Identify which cell holds the provided text, then report its [x, y] central coordinate. 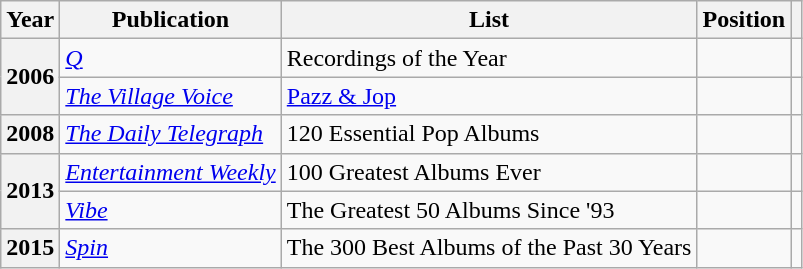
Vibe [170, 210]
2013 [30, 191]
Q [170, 58]
2008 [30, 134]
The Daily Telegraph [170, 134]
Pazz & Jop [489, 96]
100 Greatest Albums Ever [489, 172]
List [489, 20]
Entertainment Weekly [170, 172]
2015 [30, 248]
Recordings of the Year [489, 58]
Position [744, 20]
Spin [170, 248]
The Village Voice [170, 96]
Publication [170, 20]
120 Essential Pop Albums [489, 134]
The 300 Best Albums of the Past 30 Years [489, 248]
The Greatest 50 Albums Since '93 [489, 210]
Year [30, 20]
2006 [30, 77]
